Search for the cell housing the specified text and yield its [x, y] center coordinate. 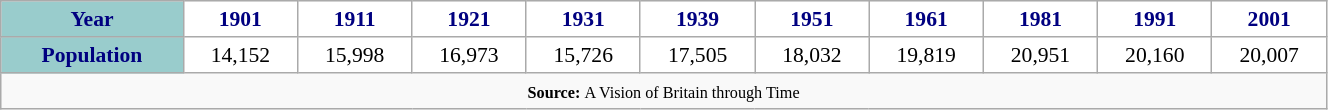
20,007 [1270, 55]
1939 [697, 19]
Year [92, 19]
19,819 [926, 55]
1931 [583, 19]
17,505 [697, 55]
1981 [1040, 19]
15,726 [583, 55]
1911 [354, 19]
15,998 [354, 55]
14,152 [240, 55]
1901 [240, 19]
18,032 [812, 55]
Population [92, 55]
1921 [469, 19]
1961 [926, 19]
1951 [812, 19]
1991 [1155, 19]
20,951 [1040, 55]
20,160 [1155, 55]
2001 [1270, 19]
16,973 [469, 55]
Source: A Vision of Britain through Time [664, 92]
